Pinpoint the cell where the given text exists, returning its [X, Y] midpoint coordinate. 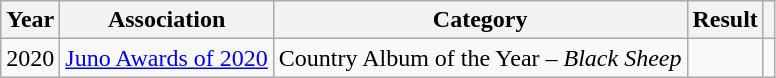
Juno Awards of 2020 [167, 58]
Country Album of the Year – Black Sheep [480, 58]
Category [480, 20]
Association [167, 20]
Result [725, 20]
2020 [30, 58]
Year [30, 20]
